Find where the given text appears and provide that cell's center as [X, Y] coordinate. 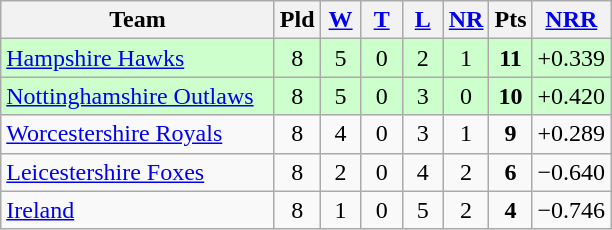
−0.640 [572, 172]
Worcestershire Royals [138, 134]
+0.420 [572, 96]
+0.289 [572, 134]
Ireland [138, 210]
Hampshire Hawks [138, 58]
−0.746 [572, 210]
Pld [297, 20]
Nottinghamshire Outlaws [138, 96]
NRR [572, 20]
+0.339 [572, 58]
Team [138, 20]
L [422, 20]
W [340, 20]
11 [510, 58]
6 [510, 172]
9 [510, 134]
10 [510, 96]
T [382, 20]
NR [466, 20]
Pts [510, 20]
Leicestershire Foxes [138, 172]
